Determine the [x, y] coordinate at the center of the cell enclosing the given text.  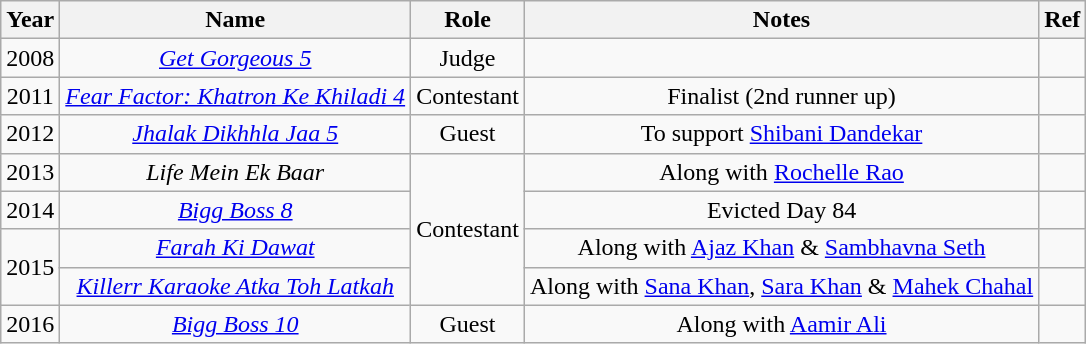
2014 [30, 210]
Role [468, 20]
Along with Ajaz Khan & Sambhavna Seth [781, 248]
Along with Rochelle Rao [781, 172]
Farah Ki Dawat [236, 248]
Along with Aamir Ali [781, 324]
Along with Sana Khan, Sara Khan & Mahek Chahal [781, 286]
Get Gorgeous 5 [236, 58]
Bigg Boss 10 [236, 324]
Fear Factor: Khatron Ke Khiladi 4 [236, 96]
Judge [468, 58]
Finalist (2nd runner up) [781, 96]
Year [30, 20]
To support Shibani Dandekar [781, 134]
2016 [30, 324]
Life Mein Ek Baar [236, 172]
Killerr Karaoke Atka Toh Latkah [236, 286]
Jhalak Dikhhla Jaa 5 [236, 134]
2012 [30, 134]
Notes [781, 20]
2008 [30, 58]
Name [236, 20]
Bigg Boss 8 [236, 210]
2011 [30, 96]
Ref [1062, 20]
2015 [30, 267]
2013 [30, 172]
Evicted Day 84 [781, 210]
